From the cell containing the given text, extract its center point as [X, Y] coordinate. 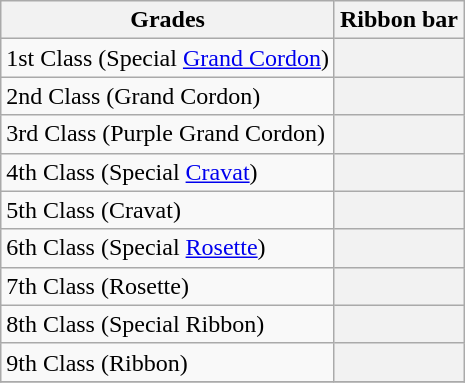
5th Class (Cravat) [168, 210]
6th Class (Special Rosette) [168, 248]
Ribbon bar [398, 20]
Grades [168, 20]
2nd Class (Grand Cordon) [168, 96]
3rd Class (Purple Grand Cordon) [168, 134]
7th Class (Rosette) [168, 286]
9th Class (Ribbon) [168, 362]
1st Class (Special Grand Cordon) [168, 58]
4th Class (Special Cravat) [168, 172]
8th Class (Special Ribbon) [168, 324]
